From the cell containing the given text, extract its center point as [x, y] coordinate. 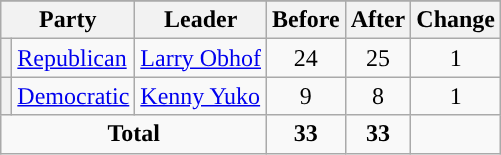
Larry Obhof [201, 58]
8 [378, 96]
After [378, 20]
Democratic [74, 96]
25 [378, 58]
Republican [74, 58]
24 [306, 58]
Total [134, 134]
Leader [201, 20]
9 [306, 96]
Before [306, 20]
Kenny Yuko [201, 96]
Change [456, 20]
Party [68, 20]
